Determine the [x, y] coordinate at the center of the cell enclosing the given text.  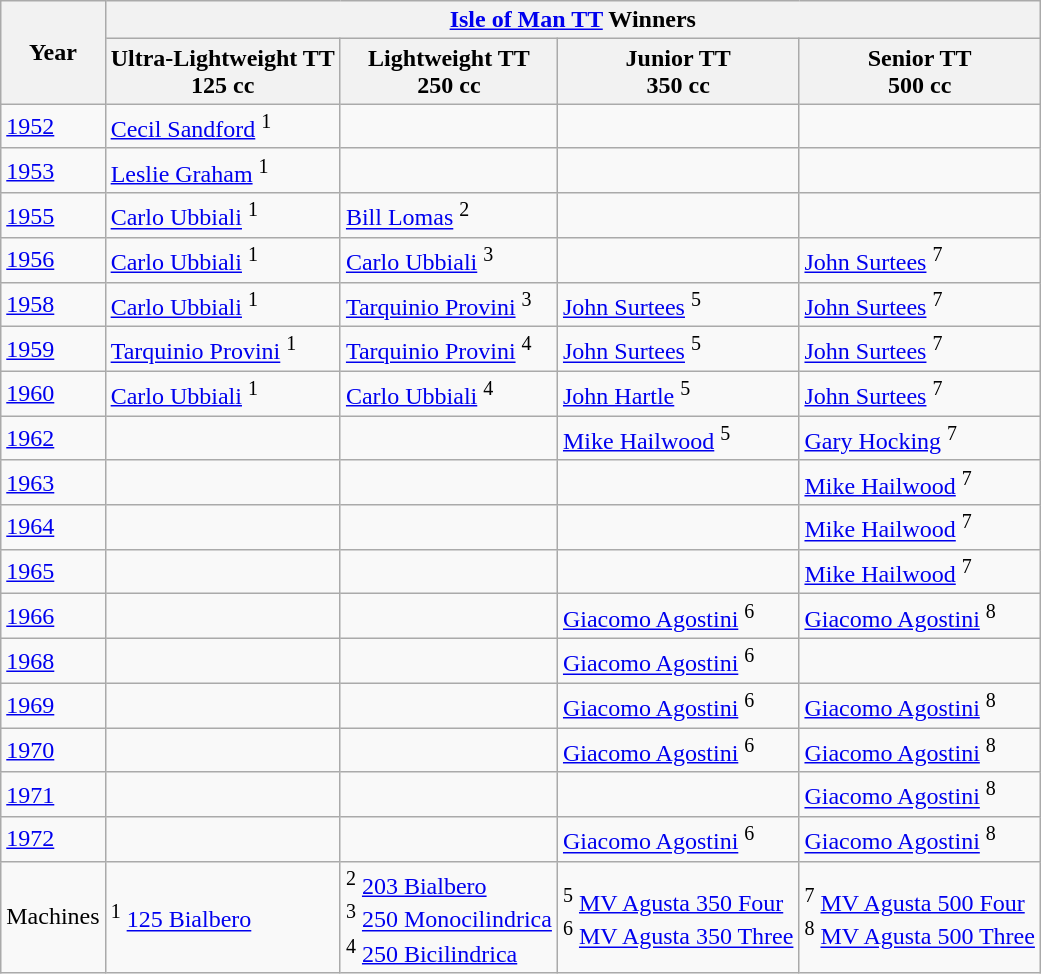
1972 [53, 840]
1965 [53, 572]
1970 [53, 750]
1962 [53, 438]
5 MV Agusta 350 Four 6 MV Agusta 350 Three [678, 917]
1953 [53, 170]
Leslie Graham 1 [222, 170]
John Hartle 5 [678, 394]
Gary Hocking 7 [920, 438]
1952 [53, 126]
Machines [53, 917]
1 125 Bialbero [222, 917]
1955 [53, 216]
Ultra-Lightweight TT125 cc [222, 72]
7 MV Agusta 500 Four 8 MV Agusta 500 Three [920, 917]
Carlo Ubbiali 4 [448, 394]
Carlo Ubbiali 3 [448, 260]
1964 [53, 528]
1959 [53, 350]
1963 [53, 482]
2 203 Bialbero 3 250 Monocilindrica 4 250 Bicilindrica [448, 917]
Senior TT500 cc [920, 72]
Year [53, 52]
1956 [53, 260]
1969 [53, 706]
1958 [53, 304]
Isle of Man TT Winners [572, 20]
1971 [53, 794]
1960 [53, 394]
Bill Lomas 2 [448, 216]
Lightweight TT250 cc [448, 72]
Tarquinio Provini 4 [448, 350]
Tarquinio Provini 3 [448, 304]
Junior TT350 cc [678, 72]
Tarquinio Provini 1 [222, 350]
Mike Hailwood 5 [678, 438]
Cecil Sandford 1 [222, 126]
1966 [53, 616]
1968 [53, 662]
